Identify which cell holds the provided text, then report its (X, Y) central coordinate. 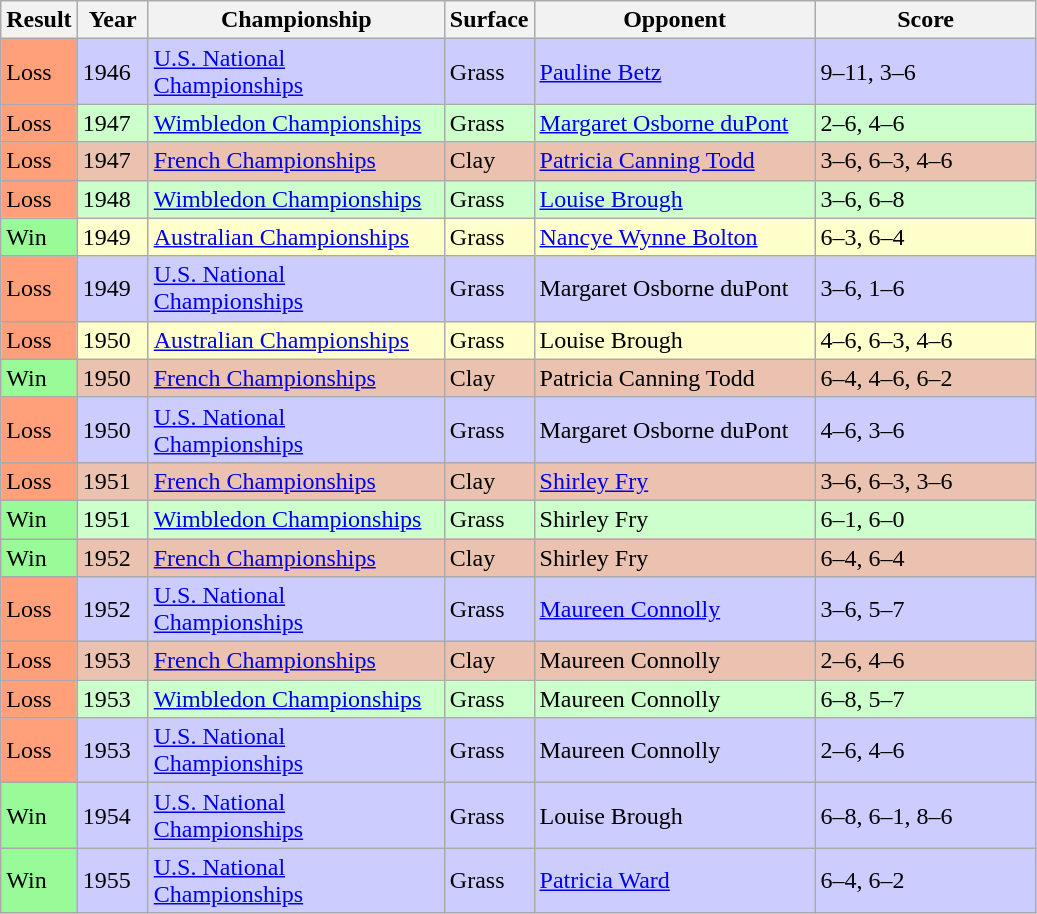
1955 (112, 880)
1946 (112, 72)
4–6, 3–6 (926, 430)
3–6, 5–7 (926, 610)
6–4, 6–4 (926, 557)
3–6, 6–3, 3–6 (926, 481)
3–6, 6–3, 4–6 (926, 161)
Surface (489, 20)
6–4, 6–2 (926, 880)
Opponent (674, 20)
6–3, 6–4 (926, 237)
1954 (112, 816)
Patricia Ward (674, 880)
4–6, 6–3, 4–6 (926, 340)
6–8, 5–7 (926, 699)
1948 (112, 199)
Score (926, 20)
6–4, 4–6, 6–2 (926, 378)
Championship (296, 20)
3–6, 6–8 (926, 199)
9–11, 3–6 (926, 72)
6–8, 6–1, 8–6 (926, 816)
3–6, 1–6 (926, 288)
Result (39, 20)
Pauline Betz (674, 72)
Nancye Wynne Bolton (674, 237)
Year (112, 20)
6–1, 6–0 (926, 519)
